Return the (X, Y) coordinate for the center point of the cell that contains the specified text.  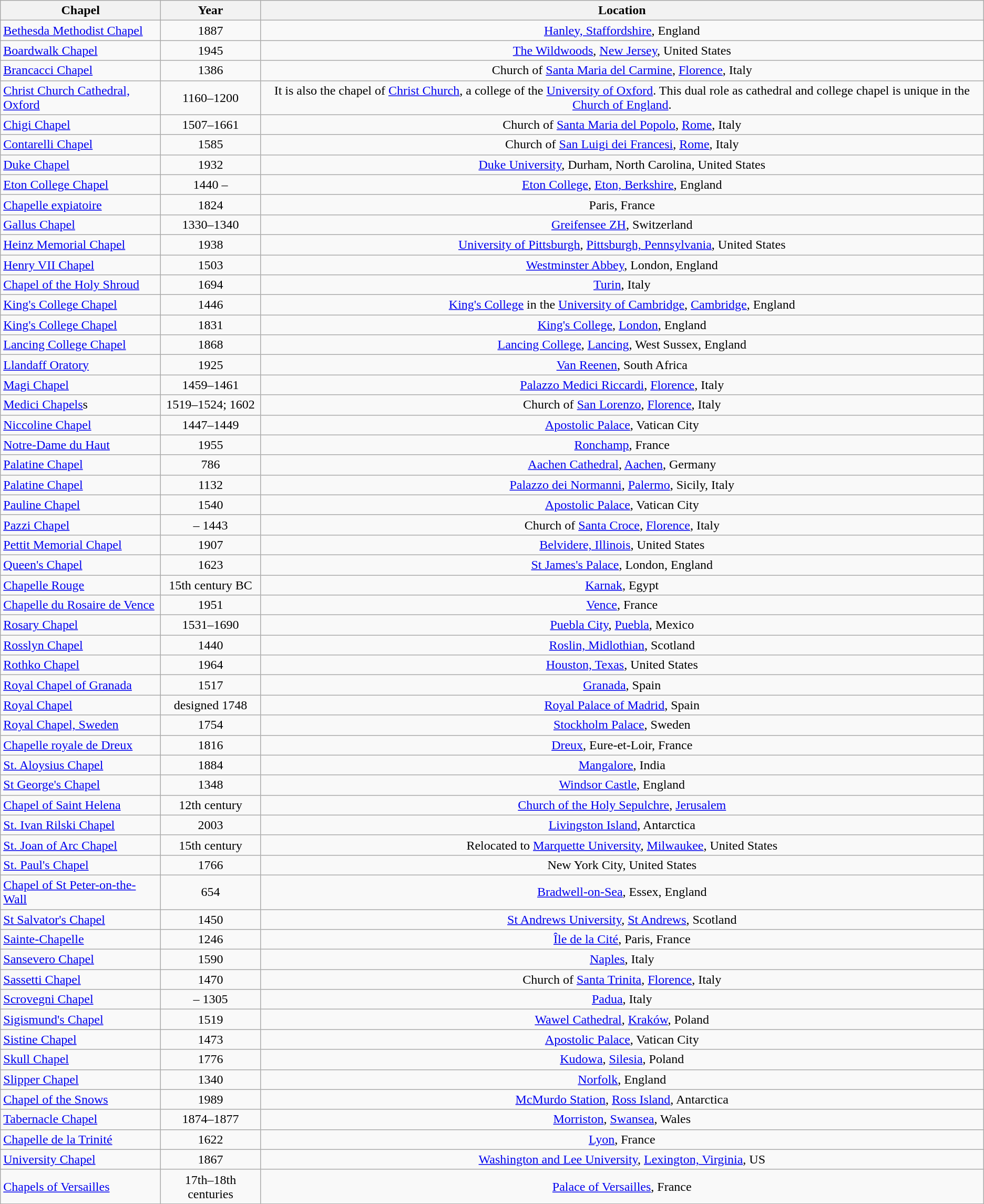
1348 (211, 785)
Eton College, Eton, Berkshire, England (622, 185)
Chapel of St Peter-on-the-Wall (81, 892)
Van Reenen, South Africa (622, 365)
Rosary Chapel (81, 625)
1450 (211, 920)
1507–1661 (211, 125)
Year (211, 11)
King's College, London, England (622, 325)
1766 (211, 865)
University Chapel (81, 1159)
Padua, Italy (622, 999)
Eton College Chapel (81, 185)
1585 (211, 145)
1470 (211, 979)
Houston, Texas, United States (622, 665)
King's College in the University of Cambridge, Cambridge, England (622, 305)
Morriston, Swansea, Wales (622, 1119)
Rosslyn Chapel (81, 645)
1884 (211, 765)
Sainte-Chapelle (81, 940)
Church of Santa Trinita, Florence, Italy (622, 979)
1868 (211, 345)
Granada, Spain (622, 685)
Sansevero Chapel (81, 960)
786 (211, 465)
St. Aloysius Chapel (81, 765)
Greifensee ZH, Switzerland (622, 225)
Royal Chapel of Granada (81, 685)
Roslin, Midlothian, Scotland (622, 645)
654 (211, 892)
1340 (211, 1079)
Hanley, Staffordshire, England (622, 30)
1754 (211, 725)
Chapelle du Rosaire de Vence (81, 605)
1874–1877 (211, 1119)
Location (622, 11)
St James's Palace, London, England (622, 565)
Royal Chapel (81, 705)
Queen's Chapel (81, 565)
Llandaff Oratory (81, 365)
Church of Santa Maria del Popolo, Rome, Italy (622, 125)
St Andrews University, St Andrews, Scotland (622, 920)
Gallus Chapel (81, 225)
Church of the Holy Sepulchre, Jerusalem (622, 805)
Vence, France (622, 605)
Lyon, France (622, 1139)
St Salvator's Chapel (81, 920)
Belvidere, Illinois, United States (622, 545)
Chapelle royale de Dreux (81, 745)
Sistine Chapel (81, 1039)
Norfolk, England (622, 1079)
1440 (211, 645)
Contarelli Chapel (81, 145)
Church of Santa Croce, Florence, Italy (622, 525)
Chapelle de la Trinité (81, 1139)
Heinz Memorial Chapel (81, 244)
Magi Chapel (81, 385)
Westminster Abbey, London, England (622, 264)
Duke University, Durham, North Carolina, United States (622, 165)
Chapel (81, 11)
Skull Chapel (81, 1059)
Kudowa, Silesia, Poland (622, 1059)
designed 1748 (211, 705)
Relocated to Marquette University, Milwaukee, United States (622, 845)
1132 (211, 485)
1246 (211, 940)
1386 (211, 70)
Pettit Memorial Chapel (81, 545)
Chapelle Rouge (81, 585)
Wawel Cathedral, Kraków, Poland (622, 1019)
Lancing College, Lancing, West Sussex, England (622, 345)
1446 (211, 305)
1951 (211, 605)
Bethesda Methodist Chapel (81, 30)
Church of San Luigi dei Francesi, Rome, Italy (622, 145)
Duke Chapel (81, 165)
Stockholm Palace, Sweden (622, 725)
Church of Santa Maria del Carmine, Florence, Italy (622, 70)
1955 (211, 445)
1907 (211, 545)
Christ Church Cathedral, Oxford (81, 98)
1330–1340 (211, 225)
Puebla City, Puebla, Mexico (622, 625)
17th–18th centuries (211, 1186)
1932 (211, 165)
Pauline Chapel (81, 505)
Livingston Island, Antarctica (622, 825)
St. Paul's Chapel (81, 865)
Slipper Chapel (81, 1079)
University of Pittsburgh, Pittsburgh, Pennsylvania, United States (622, 244)
Chapel of Saint Helena (81, 805)
Mangalore, India (622, 765)
Royal Palace of Madrid, Spain (622, 705)
Île de la Cité, Paris, France (622, 940)
Tabernacle Chapel (81, 1119)
Paris, France (622, 205)
Chapel of the Snows (81, 1099)
1531–1690 (211, 625)
The Wildwoods, New Jersey, United States (622, 50)
1590 (211, 960)
Boardwalk Chapel (81, 50)
1447–1449 (211, 425)
St. Ivan Rilski Chapel (81, 825)
Medici Chapelss (81, 405)
Naples, Italy (622, 960)
1824 (211, 205)
Rothko Chapel (81, 665)
Chapelle expiatoire (81, 205)
1623 (211, 565)
1540 (211, 505)
Sigismund's Chapel (81, 1019)
Henry VII Chapel (81, 264)
Royal Chapel, Sweden (81, 725)
1622 (211, 1139)
1519–1524; 1602 (211, 405)
St. Joan of Arc Chapel (81, 845)
Brancacci Chapel (81, 70)
Chapels of Versailles (81, 1186)
1989 (211, 1099)
Ronchamp, France (622, 445)
McMurdo Station, Ross Island, Antarctica (622, 1099)
15th century (211, 845)
1887 (211, 30)
12th century (211, 805)
Notre-Dame du Haut (81, 445)
– 1443 (211, 525)
1694 (211, 285)
1440 – (211, 185)
1945 (211, 50)
Bradwell-on-Sea, Essex, England (622, 892)
Sassetti Chapel (81, 979)
Palace of Versailles, France (622, 1186)
– 1305 (211, 999)
2003 (211, 825)
Lancing College Chapel (81, 345)
1938 (211, 244)
Chigi Chapel (81, 125)
New York City, United States (622, 865)
Turin, Italy (622, 285)
1867 (211, 1159)
Church of San Lorenzo, Florence, Italy (622, 405)
Palazzo Medici Riccardi, Florence, Italy (622, 385)
1473 (211, 1039)
Windsor Castle, England (622, 785)
1160–1200 (211, 98)
Niccoline Chapel (81, 425)
Washington and Lee University, Lexington, Virginia, US (622, 1159)
Aachen Cathedral, Aachen, Germany (622, 465)
Pazzi Chapel (81, 525)
St George's Chapel (81, 785)
Karnak, Egypt (622, 585)
1503 (211, 264)
Chapel of the Holy Shroud (81, 285)
1459–1461 (211, 385)
1964 (211, 665)
Palazzo dei Normanni, Palermo, Sicily, Italy (622, 485)
1831 (211, 325)
1519 (211, 1019)
1517 (211, 685)
1925 (211, 365)
1776 (211, 1059)
15th century BC (211, 585)
1816 (211, 745)
Dreux, Eure-et-Loir, France (622, 745)
Scrovegni Chapel (81, 999)
